Detect which cell encompasses the target text, then output its (x, y) center coordinate. 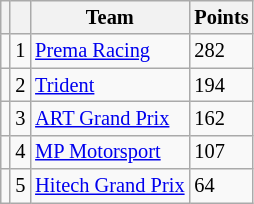
64 (221, 186)
4 (20, 152)
MP Motorsport (110, 152)
Hitech Grand Prix (110, 186)
107 (221, 152)
194 (221, 85)
Points (221, 17)
5 (20, 186)
282 (221, 51)
Prema Racing (110, 51)
ART Grand Prix (110, 118)
3 (20, 118)
162 (221, 118)
Team (110, 17)
1 (20, 51)
Trident (110, 85)
2 (20, 85)
